From the cell containing the given text, extract its center point as [x, y] coordinate. 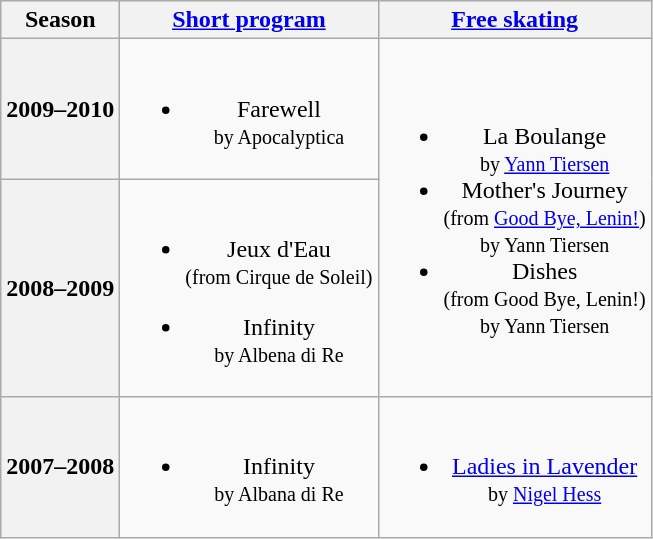
Infinity by Albana di Re [249, 467]
2009–2010 [60, 109]
La Boulange by Yann Tiersen Mother's Journey (from Good Bye, Lenin!) by Yann Tiersen Dishes (from Good Bye, Lenin!) by Yann Tiersen [514, 218]
Free skating [514, 20]
Farewell by Apocalyptica [249, 109]
Jeux d'Eau (from Cirque de Soleil) Infinity by Albena di Re [249, 288]
Short program [249, 20]
Season [60, 20]
2007–2008 [60, 467]
2008–2009 [60, 288]
Ladies in Lavender by Nigel Hess [514, 467]
